From the cell containing the given text, extract its center point as (X, Y) coordinate. 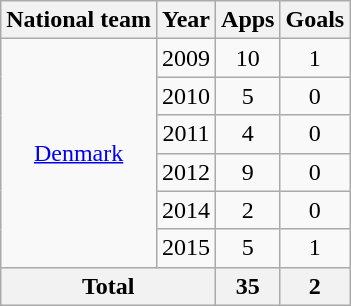
10 (248, 58)
Year (186, 20)
National team (79, 20)
2011 (186, 134)
9 (248, 172)
35 (248, 286)
Goals (315, 20)
2009 (186, 58)
Total (108, 286)
Denmark (79, 153)
2014 (186, 210)
Apps (248, 20)
2010 (186, 96)
2015 (186, 248)
2012 (186, 172)
4 (248, 134)
